Scan for the cell matching the given text and deliver its (x, y) coordinate at center. 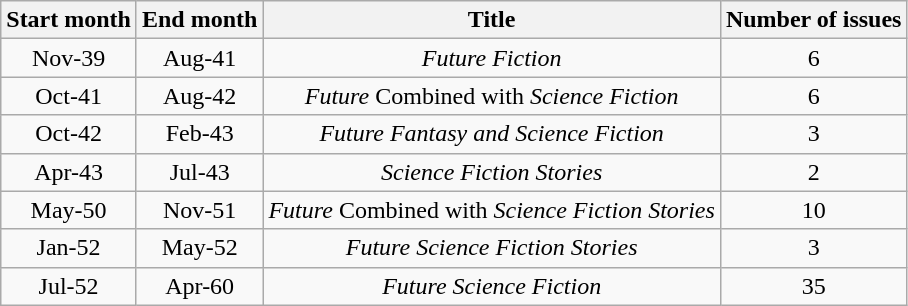
Oct-42 (69, 134)
Start month (69, 20)
Science Fiction Stories (492, 172)
Future Science Fiction Stories (492, 248)
Oct-41 (69, 96)
End month (199, 20)
Jul-52 (69, 286)
May-52 (199, 248)
May-50 (69, 210)
Title (492, 20)
Jan-52 (69, 248)
35 (814, 286)
Future Fantasy and Science Fiction (492, 134)
Apr-60 (199, 286)
Future Science Fiction (492, 286)
2 (814, 172)
Jul-43 (199, 172)
Feb-43 (199, 134)
Aug-41 (199, 58)
Future Fiction (492, 58)
Aug-42 (199, 96)
Future Combined with Science Fiction Stories (492, 210)
Nov-51 (199, 210)
Future Combined with Science Fiction (492, 96)
Number of issues (814, 20)
Nov-39 (69, 58)
Apr-43 (69, 172)
10 (814, 210)
